Extract the [X, Y] coordinate from the center of the cell holding the provided text.  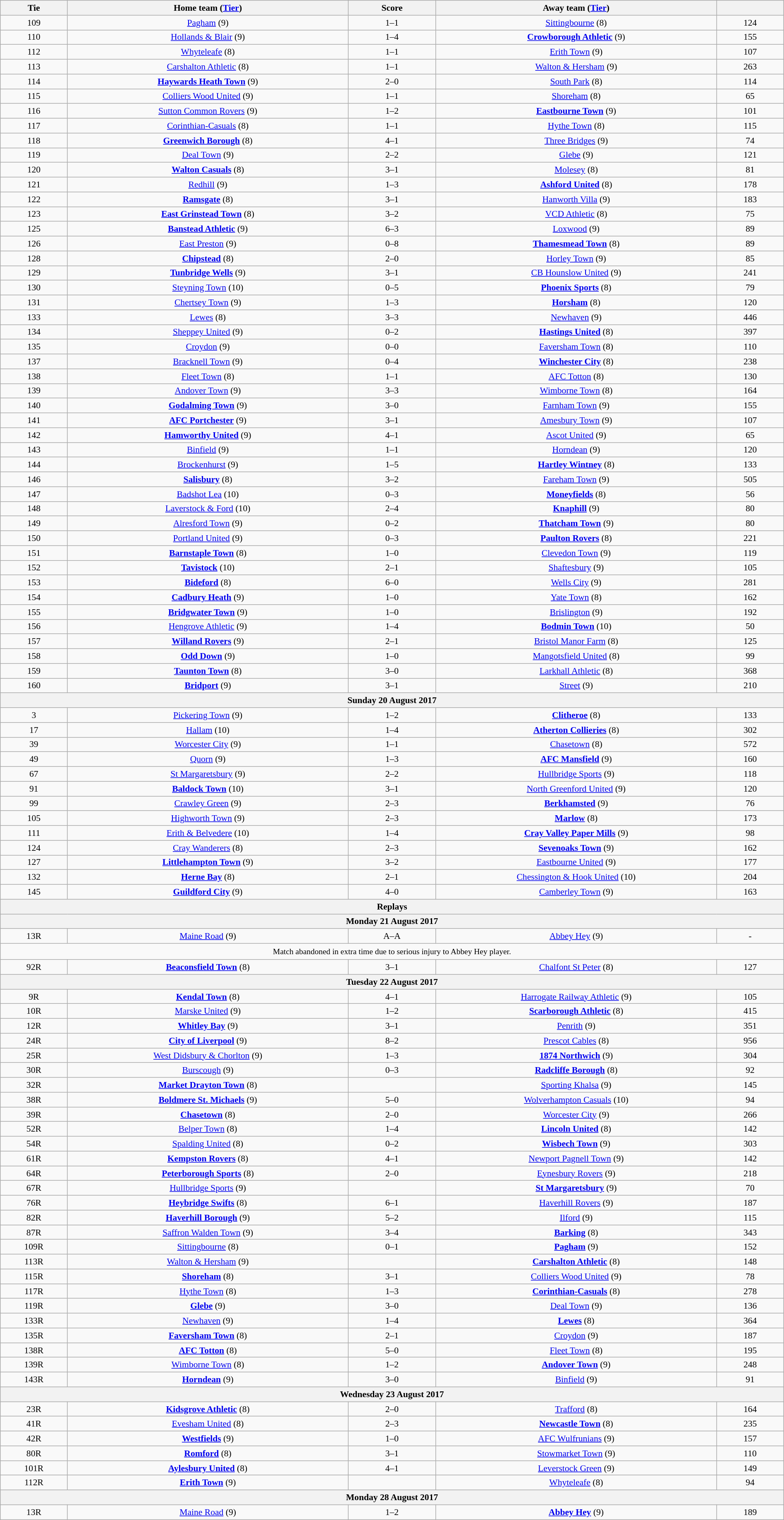
Barking (8) [576, 1233]
Sheppey United (9) [208, 332]
Larkhall Athletic (8) [576, 671]
Hastings United (8) [576, 332]
Hollands & Blair (9) [208, 37]
Odd Down (9) [208, 656]
Chessington & Hook United (10) [576, 877]
Harrogate Railway Athletic (9) [576, 997]
Ramsgate (8) [208, 199]
Walton Casuals (8) [208, 170]
Clitheroe (8) [576, 715]
50 [750, 627]
109R [34, 1247]
183 [750, 199]
397 [750, 332]
Burscough (9) [208, 1070]
Away team (Tier) [576, 8]
195 [750, 1350]
Amesbury Town (9) [576, 421]
156 [34, 627]
Eastbourne Town (9) [576, 111]
263 [750, 67]
79 [750, 288]
Kendal Town (8) [208, 997]
VCD Athletic (8) [576, 214]
144 [34, 465]
61R [34, 1159]
2–4 [392, 509]
141 [34, 421]
368 [750, 671]
Salisbury (8) [208, 479]
Thatcham Town (9) [576, 524]
137 [34, 361]
4–0 [392, 892]
Thamesmead Town (8) [576, 244]
146 [34, 479]
Phoenix Sports (8) [576, 288]
122 [34, 199]
Redhill (9) [208, 185]
303 [750, 1144]
Godalming Town (9) [208, 406]
West Didsbury & Chorlton (9) [208, 1056]
5–2 [392, 1218]
218 [750, 1173]
238 [750, 361]
Market Drayton Town (8) [208, 1085]
956 [750, 1041]
163 [750, 892]
154 [34, 597]
126 [34, 244]
76R [34, 1203]
Mangotsfield United (8) [576, 656]
Kidsgrove Athletic (8) [208, 1409]
75 [750, 214]
Molesey (8) [576, 170]
9R [34, 997]
Banstead Athletic (9) [208, 229]
Eynesbury Rovers (9) [576, 1173]
Portland United (9) [208, 539]
0–0 [392, 347]
17 [34, 730]
Tavistock (10) [208, 568]
Sunday 20 August 2017 [392, 701]
Pickering Town (9) [208, 715]
Spalding United (8) [208, 1144]
112R [34, 1483]
Trafford (8) [576, 1409]
Ilford (9) [576, 1218]
101R [34, 1468]
505 [750, 479]
38R [34, 1100]
Match abandoned in extra time due to serious injury to Abbey Hey player. [392, 951]
364 [750, 1321]
Ashford United (8) [576, 185]
138 [34, 376]
Three Bridges (9) [576, 141]
138R [34, 1350]
Fareham Town (9) [576, 479]
304 [750, 1056]
Bracknell Town (9) [208, 361]
Greenwich Borough (8) [208, 141]
117R [34, 1291]
Hanworth Villa (9) [576, 199]
Sporting Khalsa (9) [576, 1085]
Highworth Town (9) [208, 819]
101 [750, 111]
150 [34, 539]
Bridgwater Town (9) [208, 612]
49 [34, 759]
Shaftesbury (9) [576, 568]
Crawley Green (9) [208, 804]
109 [34, 23]
3 [34, 715]
147 [34, 494]
Bodmin Town (10) [576, 627]
Boldmere St. Michaels (9) [208, 1100]
189 [750, 1512]
Tunbridge Wells (9) [208, 273]
129 [34, 273]
Wednesday 23 August 2017 [392, 1395]
135R [34, 1336]
153 [34, 583]
128 [34, 259]
Yate Town (8) [576, 597]
Haywards Heath Town (9) [208, 81]
Replays [392, 907]
Chipstead (8) [208, 259]
116 [34, 111]
Radcliffe Borough (8) [576, 1070]
Horsham (8) [576, 303]
Belper Town (8) [208, 1129]
76 [750, 804]
Score [392, 8]
119R [34, 1306]
81 [750, 170]
Sevenoaks Town (9) [576, 848]
446 [750, 317]
Paulton Rovers (8) [576, 539]
111 [34, 833]
Barnstaple Town (8) [208, 553]
Chalfont St Peter (8) [576, 967]
Cadbury Heath (9) [208, 597]
241 [750, 273]
67 [34, 774]
159 [34, 671]
6–1 [392, 1203]
143 [34, 450]
Bridport (9) [208, 686]
248 [750, 1365]
54R [34, 1144]
Chertsey Town (9) [208, 303]
Tie [34, 8]
Steyning Town (10) [208, 288]
42R [34, 1439]
6–0 [392, 583]
Alresford Town (9) [208, 524]
Wolverhampton Casuals (10) [576, 1100]
98 [750, 833]
39 [34, 744]
South Park (8) [576, 81]
Newport Pagnell Town (9) [576, 1159]
1874 Northwich (9) [576, 1056]
Brockenhurst (9) [208, 465]
235 [750, 1424]
Evesham United (8) [208, 1424]
281 [750, 583]
Saffron Walden Town (9) [208, 1233]
112 [34, 52]
Guildford City (9) [208, 892]
Taunton Town (8) [208, 671]
Baldock Town (10) [208, 789]
Prescot Cables (8) [576, 1041]
Moneyfields (8) [576, 494]
CB Hounslow United (9) [576, 273]
136 [750, 1306]
Aylesbury United (8) [208, 1468]
82R [34, 1218]
AFC Portchester (9) [208, 421]
Loxwood (9) [576, 229]
Willand Rovers (9) [208, 642]
A–A [392, 936]
0–1 [392, 1247]
278 [750, 1291]
Crowborough Athletic (9) [576, 37]
39R [34, 1115]
- [750, 936]
Home team (Tier) [208, 8]
52R [34, 1129]
173 [750, 819]
Littlehampton Town (9) [208, 862]
Westfields (9) [208, 1439]
North Greenford United (9) [576, 789]
Peterborough Sports (8) [208, 1173]
135 [34, 347]
Winchester City (8) [576, 361]
78 [750, 1276]
266 [750, 1115]
Wisbech Town (9) [576, 1144]
113 [34, 67]
Haverhill Borough (9) [208, 1218]
Cray Valley Paper Mills (9) [576, 833]
302 [750, 730]
139 [34, 391]
Badshot Lea (10) [208, 494]
140 [34, 406]
24R [34, 1041]
177 [750, 862]
City of Liverpool (9) [208, 1041]
Bideford (8) [208, 583]
Penrith (9) [576, 1026]
Kempston Rovers (8) [208, 1159]
572 [750, 744]
Leverstock Green (9) [576, 1468]
Farnham Town (9) [576, 406]
Hartley Wintney (8) [576, 465]
Marlow (8) [576, 819]
Romford (8) [208, 1453]
Brislington (9) [576, 612]
Horley Town (9) [576, 259]
3–4 [392, 1233]
117 [34, 126]
192 [750, 612]
Haverhill Rovers (9) [576, 1203]
23R [34, 1409]
92R [34, 967]
Sutton Common Rovers (9) [208, 111]
30R [34, 1070]
Camberley Town (9) [576, 892]
115R [34, 1276]
0–4 [392, 361]
131 [34, 303]
64R [34, 1173]
Scarborough Athletic (8) [576, 1011]
32R [34, 1085]
210 [750, 686]
70 [750, 1188]
Herne Bay (8) [208, 877]
Newcastle Town (8) [576, 1424]
AFC Mansfield (9) [576, 759]
92 [750, 1070]
143R [34, 1380]
0–5 [392, 288]
Laverstock & Ford (10) [208, 509]
113R [34, 1262]
12R [34, 1026]
343 [750, 1233]
151 [34, 553]
Marske United (9) [208, 1011]
Street (9) [576, 686]
87R [34, 1233]
204 [750, 877]
139R [34, 1365]
Ascot United (9) [576, 435]
Heybridge Swifts (8) [208, 1203]
Hengrove Athletic (9) [208, 627]
Cray Wanderers (8) [208, 848]
Whitley Bay (9) [208, 1026]
56 [750, 494]
41R [34, 1424]
123 [34, 214]
Lincoln United (8) [576, 1129]
Quorn (9) [208, 759]
25R [34, 1056]
133R [34, 1321]
AFC Wulfrunians (9) [576, 1439]
Monday 21 August 2017 [392, 922]
Atherton Collieries (8) [576, 730]
East Preston (9) [208, 244]
Erith & Belvedere (10) [208, 833]
351 [750, 1026]
178 [750, 185]
Wells City (9) [576, 583]
80R [34, 1453]
134 [34, 332]
Bristol Manor Farm (8) [576, 642]
Knaphill (9) [576, 509]
Hamworthy United (9) [208, 435]
Beaconsfield Town (8) [208, 967]
10R [34, 1011]
6–3 [392, 229]
74 [750, 141]
0–8 [392, 244]
158 [34, 656]
East Grinstead Town (8) [208, 214]
Hallam (10) [208, 730]
132 [34, 877]
Eastbourne United (9) [576, 862]
67R [34, 1188]
Monday 28 August 2017 [392, 1498]
Clevedon Town (9) [576, 553]
Berkhamsted (9) [576, 804]
85 [750, 259]
Stowmarket Town (9) [576, 1453]
221 [750, 539]
Tuesday 22 August 2017 [392, 982]
1–5 [392, 465]
415 [750, 1011]
8–2 [392, 1041]
